Provide the (X, Y) coordinate of the cell's center where the given text is located.  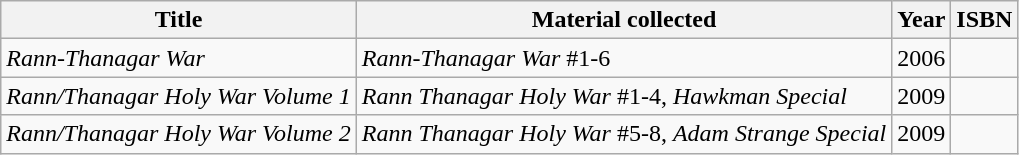
Title (179, 20)
Rann Thanagar Holy War #5-8, Adam Strange Special (624, 134)
ISBN (984, 20)
Rann-Thanagar War #1-6 (624, 58)
Rann-Thanagar War (179, 58)
Material collected (624, 20)
2006 (922, 58)
Rann/Thanagar Holy War Volume 1 (179, 96)
Rann/Thanagar Holy War Volume 2 (179, 134)
Rann Thanagar Holy War #1-4, Hawkman Special (624, 96)
Year (922, 20)
